From the cell containing the given text, extract its center point as [x, y] coordinate. 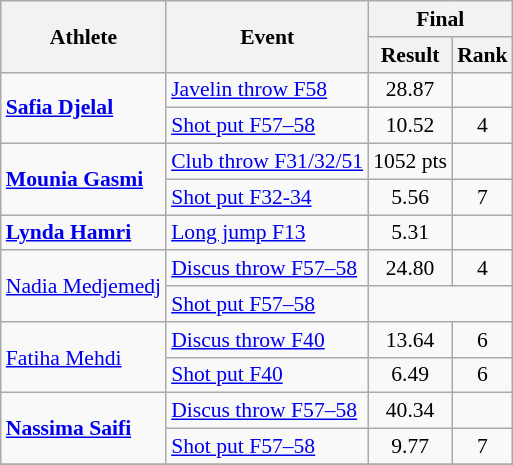
Long jump F13 [267, 233]
Rank [482, 55]
Nassima Saifi [84, 428]
Event [267, 36]
Discus throw F40 [267, 340]
Final [440, 19]
1052 pts [410, 162]
5.31 [410, 233]
Shot put F40 [267, 375]
Result [410, 55]
Mounia Gasmi [84, 180]
Club throw F31/32/51 [267, 162]
10.52 [410, 126]
Shot put F32-34 [267, 197]
6.49 [410, 375]
40.34 [410, 411]
13.64 [410, 340]
24.80 [410, 269]
Lynda Hamri [84, 233]
Athlete [84, 36]
Nadia Medjemedj [84, 286]
Safia Djelal [84, 108]
Javelin throw F58 [267, 90]
9.77 [410, 447]
5.56 [410, 197]
Fatiha Mehdi [84, 358]
28.87 [410, 90]
